For the text-containing cell, return its midpoint in [x, y] coordinate format. 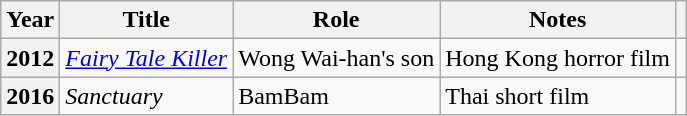
Hong Kong horror film [558, 58]
BamBam [336, 96]
Sanctuary [146, 96]
Role [336, 20]
Thai short film [558, 96]
Year [30, 20]
2016 [30, 96]
Wong Wai-han's son [336, 58]
2012 [30, 58]
Fairy Tale Killer [146, 58]
Notes [558, 20]
Title [146, 20]
